Return the [x, y] coordinate for the center point of the cell that contains the specified text.  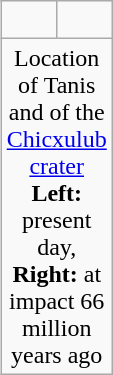
Location of Tanis and of the Chicxulub craterLeft: present day, Right: at impact 66 million years ago [56, 206]
